Determine the [X, Y] coordinate at the center of the cell enclosing the given text.  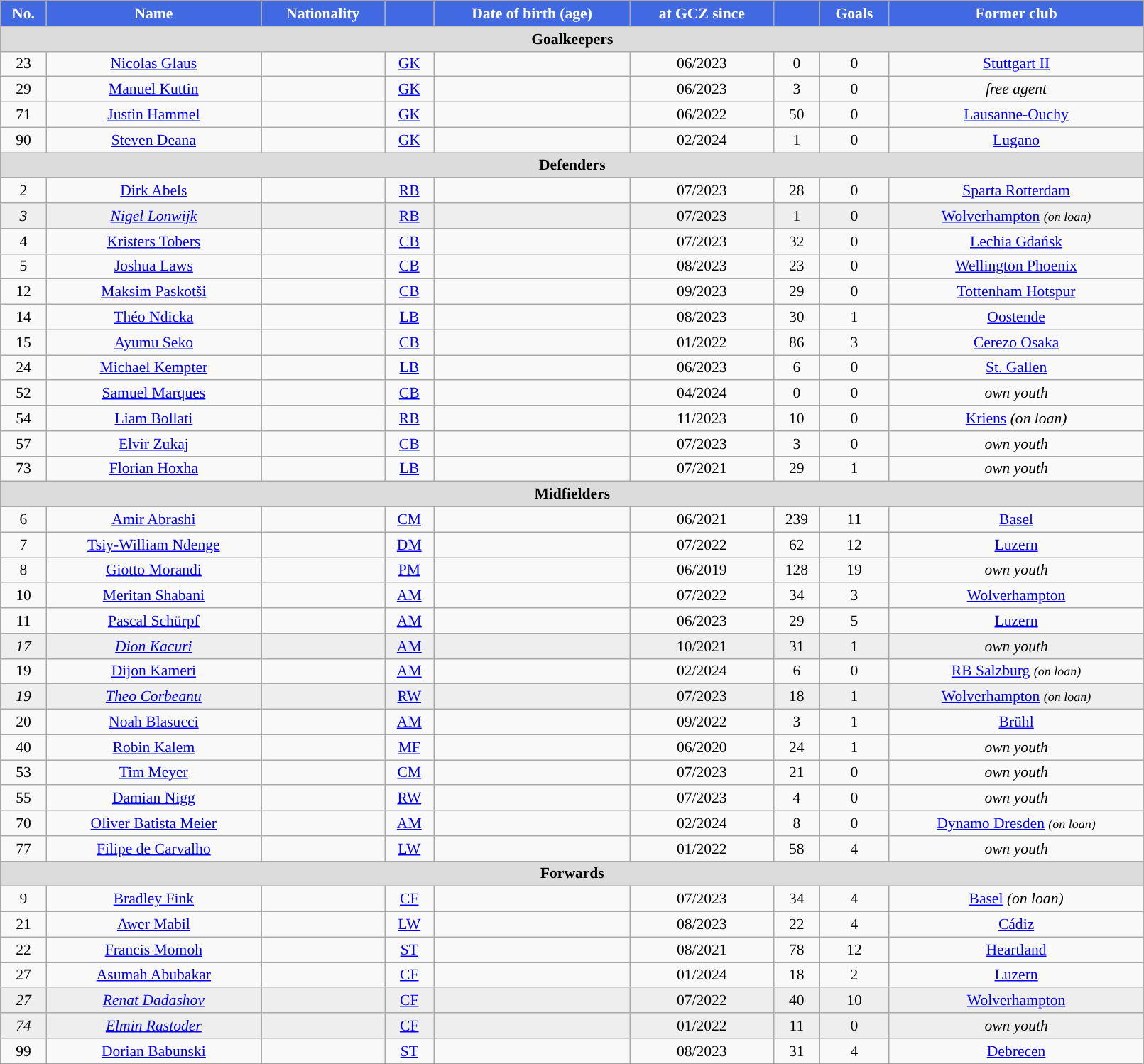
MF [409, 747]
Dorian Babunski [153, 1051]
Tim Meyer [153, 773]
06/2022 [702, 115]
Cádiz [1016, 925]
10/2021 [702, 646]
Noah Blasucci [153, 722]
Renat Dadashov [153, 1001]
7 [23, 545]
Brühl [1016, 722]
Kristers Tobers [153, 241]
55 [23, 798]
St. Gallen [1016, 368]
73 [23, 469]
Heartland [1016, 950]
Dion Kacuri [153, 646]
Defenders [572, 165]
Bradley Fink [153, 899]
09/2023 [702, 292]
9 [23, 899]
14 [23, 317]
06/2020 [702, 747]
239 [797, 520]
17 [23, 646]
09/2022 [702, 722]
Nicolas Glaus [153, 64]
07/2021 [702, 469]
Dirk Abels [153, 191]
Wellington Phoenix [1016, 266]
Giotto Morandi [153, 570]
78 [797, 950]
Nigel Lonwijk [153, 216]
50 [797, 115]
Midfielders [572, 494]
Steven Deana [153, 140]
Date of birth (age) [533, 13]
70 [23, 823]
20 [23, 722]
Oliver Batista Meier [153, 823]
Lausanne-Ouchy [1016, 115]
Maksim Paskotši [153, 292]
Elmin Rastoder [153, 1026]
Manuel Kuttin [153, 89]
77 [23, 849]
free agent [1016, 89]
Liam Bollati [153, 418]
06/2021 [702, 520]
99 [23, 1051]
Joshua Laws [153, 266]
Basel [1016, 520]
30 [797, 317]
52 [23, 393]
Théo Ndicka [153, 317]
Stuttgart II [1016, 64]
Dynamo Dresden (on loan) [1016, 823]
128 [797, 570]
Basel (on loan) [1016, 899]
Dijon Kameri [153, 671]
Elvir Zukaj [153, 444]
Lechia Gdańsk [1016, 241]
11/2023 [702, 418]
Goals [855, 13]
Awer Mabil [153, 925]
28 [797, 191]
at GCZ since [702, 13]
Tsiy-William Ndenge [153, 545]
Ayumu Seko [153, 342]
Lugano [1016, 140]
06/2019 [702, 570]
Name [153, 13]
Meritan Shabani [153, 596]
71 [23, 115]
90 [23, 140]
Amir Abrashi [153, 520]
08/2021 [702, 950]
86 [797, 342]
Asumah Abubakar [153, 975]
Nationality [323, 13]
74 [23, 1026]
Pascal Schürpf [153, 621]
Oostende [1016, 317]
Robin Kalem [153, 747]
PM [409, 570]
DM [409, 545]
Tottenham Hotspur [1016, 292]
62 [797, 545]
Goalkeepers [572, 39]
No. [23, 13]
Kriens (on loan) [1016, 418]
57 [23, 444]
Cerezo Osaka [1016, 342]
Michael Kempter [153, 368]
Debrecen [1016, 1051]
32 [797, 241]
Forwards [572, 874]
Samuel Marques [153, 393]
Theo Corbeanu [153, 697]
Justin Hammel [153, 115]
58 [797, 849]
RB Salzburg (on loan) [1016, 671]
54 [23, 418]
04/2024 [702, 393]
53 [23, 773]
Florian Hoxha [153, 469]
Filipe de Carvalho [153, 849]
Francis Momoh [153, 950]
01/2024 [702, 975]
15 [23, 342]
Sparta Rotterdam [1016, 191]
Former club [1016, 13]
Damian Nigg [153, 798]
